Find where the given text appears and provide that cell's center as (X, Y) coordinate. 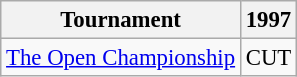
The Open Championship (121, 58)
CUT (268, 58)
Tournament (121, 20)
1997 (268, 20)
